For the text-containing cell, return its midpoint in (X, Y) coordinate format. 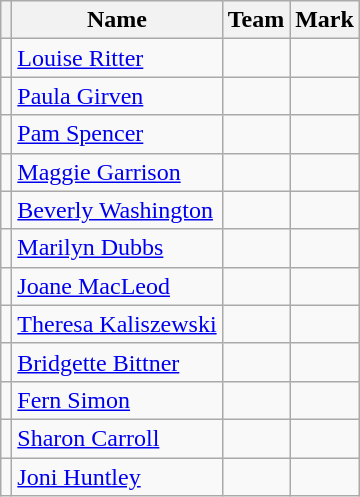
Fern Simon (117, 400)
Louise Ritter (117, 58)
Marilyn Dubbs (117, 248)
Beverly Washington (117, 210)
Team (256, 20)
Sharon Carroll (117, 438)
Name (117, 20)
Bridgette Bittner (117, 362)
Paula Girven (117, 96)
Joane MacLeod (117, 286)
Theresa Kaliszewski (117, 324)
Mark (325, 20)
Pam Spencer (117, 134)
Maggie Garrison (117, 172)
Joni Huntley (117, 477)
